Return the (X, Y) coordinate for the center point of the cell that contains the specified text.  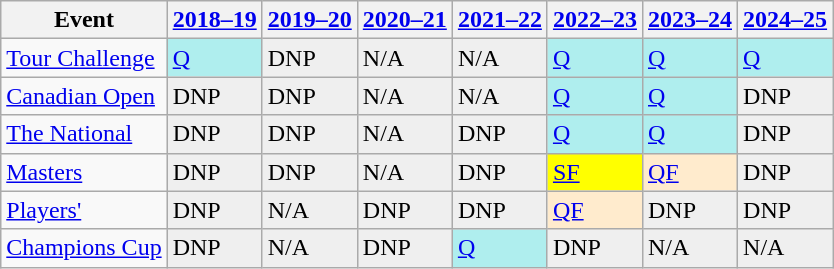
Players' (84, 210)
Masters (84, 172)
2023–24 (690, 20)
The National (84, 134)
Canadian Open (84, 96)
2019–20 (310, 20)
2018–19 (214, 20)
Champions Cup (84, 248)
2024–25 (786, 20)
2022–23 (594, 20)
Event (84, 20)
SF (594, 172)
2021–22 (500, 20)
Tour Challenge (84, 58)
2020–21 (404, 20)
